For the text-containing cell, return its midpoint in (X, Y) coordinate format. 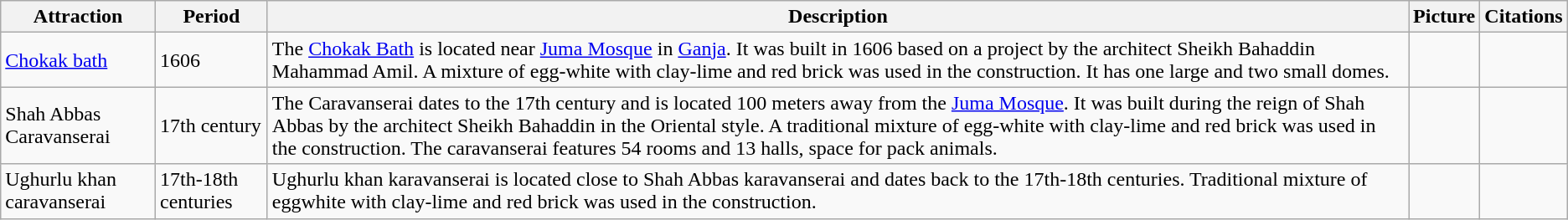
Chokak bath (79, 60)
Citations (1524, 17)
Attraction (79, 17)
Description (838, 17)
17th-18th centuries (212, 191)
1606 (212, 60)
Picture (1444, 17)
Ughurlu khan caravanserai (79, 191)
Period (212, 17)
17th century (212, 125)
Shah Abbas Caravanserai (79, 125)
